Output the (x, y) coordinate of the center of the cell containing the given text.  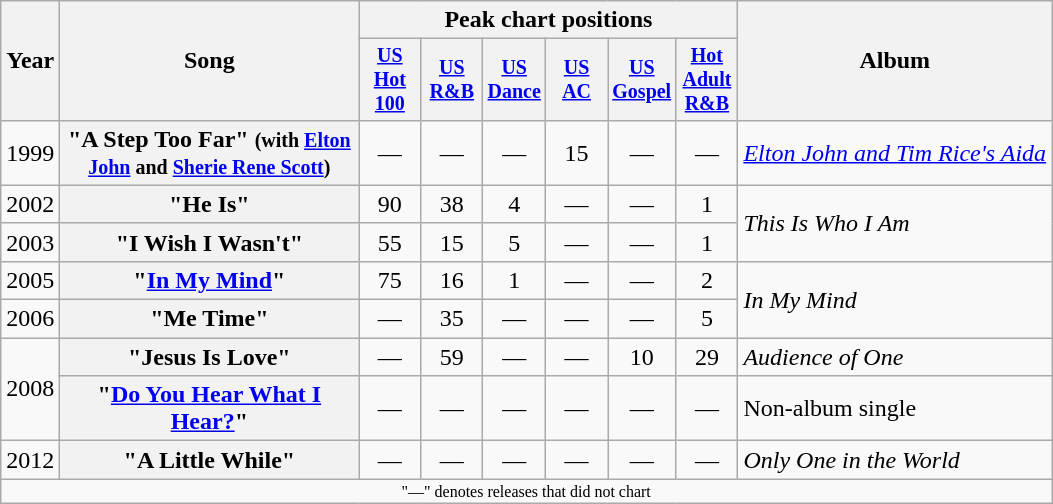
59 (452, 357)
75 (390, 280)
10 (642, 357)
"A Step Too Far" (with Elton John and Sherie Rene Scott) (210, 152)
55 (390, 242)
35 (452, 319)
"I Wish I Wasn't" (210, 242)
US Gospel (642, 80)
"—" denotes releases that did not chart (526, 491)
Year (30, 61)
Peak chart positions (548, 20)
2 (707, 280)
4 (514, 204)
In My Mind (895, 299)
"Jesus Is Love" (210, 357)
2003 (30, 242)
2006 (30, 319)
29 (707, 357)
US AC (577, 80)
US R&B (452, 80)
US Dance (514, 80)
2008 (30, 390)
"Me Time" (210, 319)
Album (895, 61)
2012 (30, 460)
"He Is" (210, 204)
Only One in the World (895, 460)
Non-album single (895, 408)
2002 (30, 204)
"In My Mind" (210, 280)
Hot Adult R&B (707, 80)
2005 (30, 280)
"Do You Hear What I Hear?" (210, 408)
38 (452, 204)
Song (210, 61)
"A Little While" (210, 460)
1999 (30, 152)
90 (390, 204)
US Hot 100 (390, 80)
Audience of One (895, 357)
16 (452, 280)
This Is Who I Am (895, 223)
Elton John and Tim Rice's Aida (895, 152)
